Pinpoint the cell where the given text exists, returning its [x, y] midpoint coordinate. 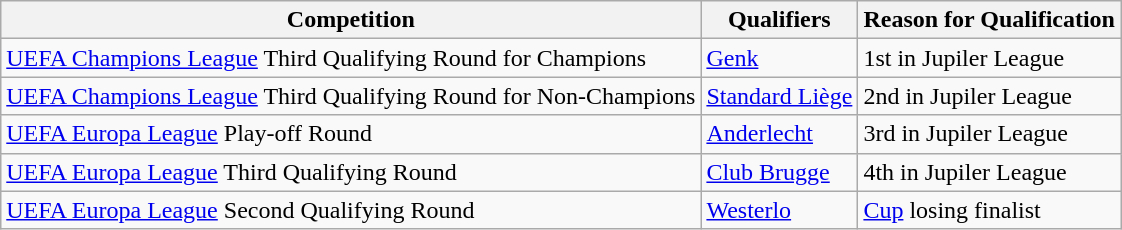
1st in Jupiler League [990, 58]
Club Brugge [780, 172]
UEFA Europa League Third Qualifying Round [351, 172]
Competition [351, 20]
Reason for Qualification [990, 20]
UEFA Europa League Second Qualifying Round [351, 210]
Anderlecht [780, 134]
2nd in Jupiler League [990, 96]
4th in Jupiler League [990, 172]
Standard Liège [780, 96]
3rd in Jupiler League [990, 134]
Qualifiers [780, 20]
Westerlo [780, 210]
Cup losing finalist [990, 210]
UEFA Europa League Play-off Round [351, 134]
UEFA Champions League Third Qualifying Round for Non-Champions [351, 96]
Genk [780, 58]
UEFA Champions League Third Qualifying Round for Champions [351, 58]
